Provide the (X, Y) coordinate of the cell's center where the given text is located.  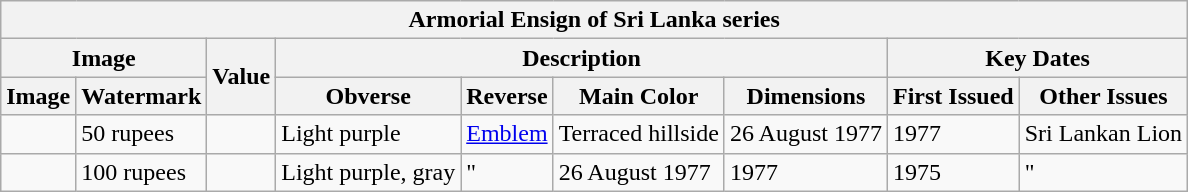
Terraced hillside (638, 134)
Value (242, 77)
Watermark (142, 96)
First Issued (953, 96)
Reverse (507, 96)
100 rupees (142, 172)
Emblem (507, 134)
Description (582, 58)
50 rupees (142, 134)
Other Issues (1103, 96)
Armorial Ensign of Sri Lanka series (594, 20)
1975 (953, 172)
Dimensions (806, 96)
Key Dates (1037, 58)
Obverse (368, 96)
Light purple (368, 134)
Main Color (638, 96)
Light purple, gray (368, 172)
Sri Lankan Lion (1103, 134)
